Provide the (x, y) coordinate of the cell's center where the given text is located.  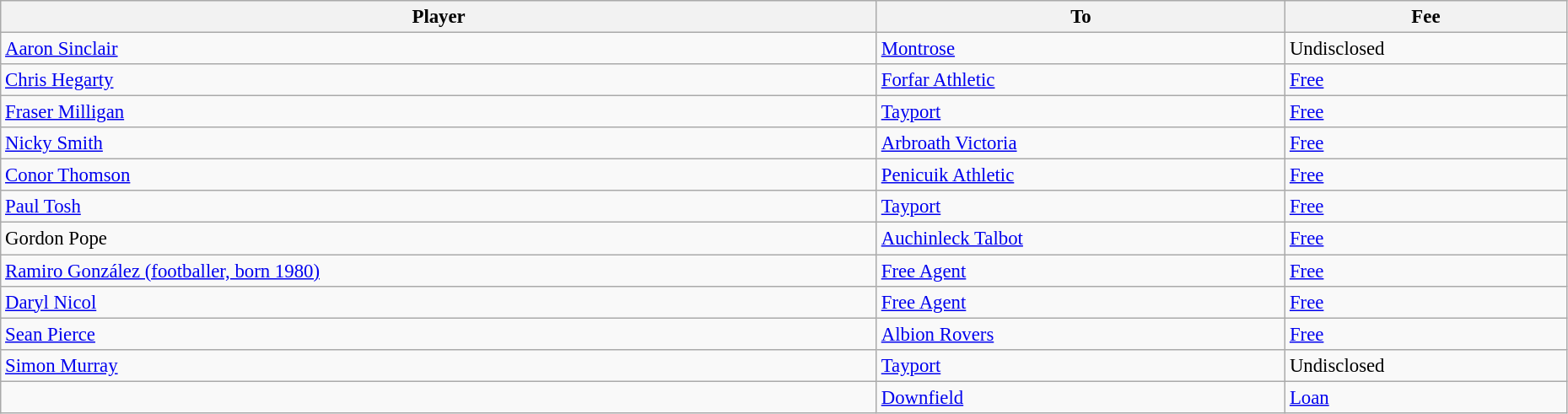
Gordon Pope (439, 239)
Paul Tosh (439, 207)
Daryl Nicol (439, 302)
Chris Hegarty (439, 80)
Sean Pierce (439, 334)
Nicky Smith (439, 143)
Downfield (1080, 397)
Ramiro González (footballer, born 1980) (439, 271)
Loan (1426, 397)
Fraser Milligan (439, 112)
Fee (1426, 17)
Albion Rovers (1080, 334)
Conor Thomson (439, 175)
Arbroath Victoria (1080, 143)
Montrose (1080, 49)
Auchinleck Talbot (1080, 239)
Simon Murray (439, 365)
Forfar Athletic (1080, 80)
Penicuik Athletic (1080, 175)
Aaron Sinclair (439, 49)
To (1080, 17)
Player (439, 17)
